Determine the [X, Y] coordinate at the center of the cell enclosing the given text.  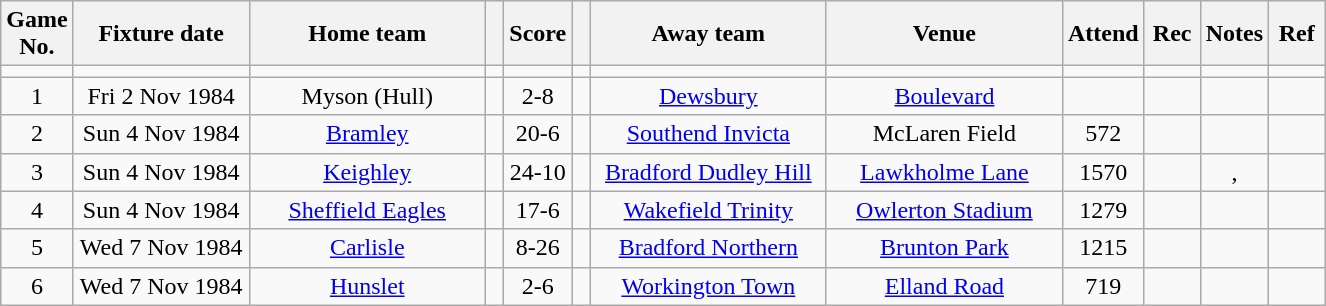
24-10 [538, 172]
Game No. [37, 34]
Owlerton Stadium [944, 210]
1570 [1103, 172]
Notes [1234, 34]
Bradford Northern [708, 248]
2-6 [538, 286]
Elland Road [944, 286]
Rec [1172, 34]
719 [1103, 286]
572 [1103, 134]
6 [37, 286]
3 [37, 172]
Venue [944, 34]
4 [37, 210]
Keighley [367, 172]
2-8 [538, 96]
Boulevard [944, 96]
Away team [708, 34]
Myson (Hull) [367, 96]
Ref [1297, 34]
Dewsbury [708, 96]
1279 [1103, 210]
20-6 [538, 134]
1215 [1103, 248]
Home team [367, 34]
McLaren Field [944, 134]
17-6 [538, 210]
5 [37, 248]
Fixture date [161, 34]
Score [538, 34]
Lawkholme Lane [944, 172]
Bramley [367, 134]
Attend [1103, 34]
Workington Town [708, 286]
Fri 2 Nov 1984 [161, 96]
Bradford Dudley Hill [708, 172]
, [1234, 172]
Southend Invicta [708, 134]
2 [37, 134]
Sheffield Eagles [367, 210]
Hunslet [367, 286]
Wakefield Trinity [708, 210]
1 [37, 96]
8-26 [538, 248]
Carlisle [367, 248]
Brunton Park [944, 248]
